Find where the given text appears and provide that cell's center as (X, Y) coordinate. 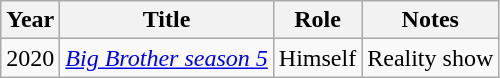
Title (166, 20)
2020 (30, 58)
Role (317, 20)
Big Brother season 5 (166, 58)
Reality show (430, 58)
Himself (317, 58)
Notes (430, 20)
Year (30, 20)
